Find where the given text appears and provide that cell's center as (X, Y) coordinate. 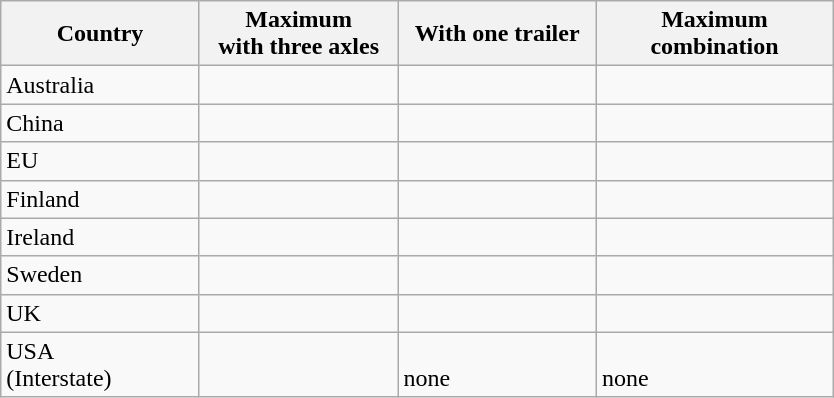
Maximumwith three axles (298, 34)
Australia (100, 85)
Ireland (100, 237)
UK (100, 313)
Finland (100, 199)
Sweden (100, 275)
EU (100, 161)
USA(Interstate) (100, 364)
Country (100, 34)
China (100, 123)
With one trailer (498, 34)
Maximum combination (714, 34)
